Search for the cell housing the specified text and yield its [X, Y] center coordinate. 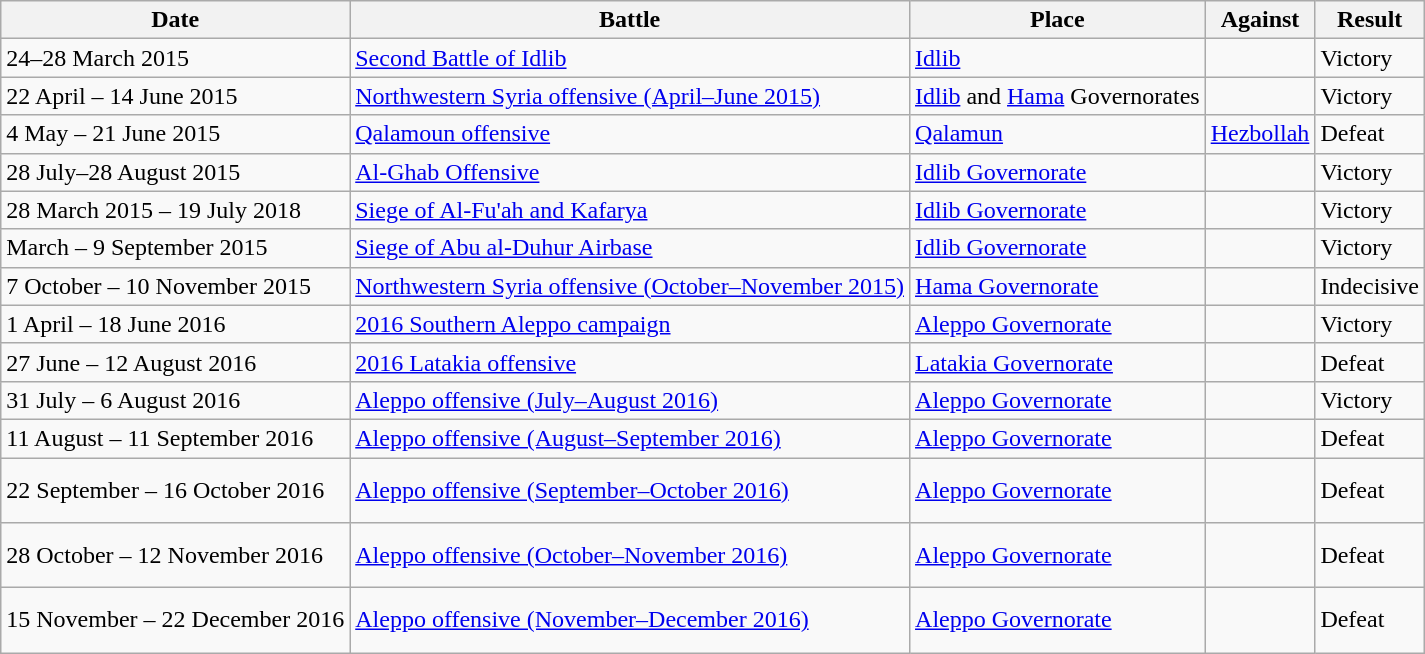
Northwestern Syria offensive (October–November 2015) [630, 286]
4 May – 21 June 2015 [176, 134]
28 March 2015 – 19 July 2018 [176, 210]
Siege of Abu al-Duhur Airbase [630, 248]
24–28 March 2015 [176, 58]
Idlib [1058, 58]
Aleppo offensive (November–December 2016) [630, 620]
1 April – 18 June 2016 [176, 324]
28 October – 12 November 2016 [176, 556]
Al-Ghab Offensive [630, 172]
Aleppo offensive (October–November 2016) [630, 556]
31 July – 6 August 2016 [176, 400]
Qalamun [1058, 134]
Idlib and Hama Governorates [1058, 96]
Against [1260, 20]
Aleppo offensive (July–August 2016) [630, 400]
15 November – 22 December 2016 [176, 620]
Battle [630, 20]
Latakia Governorate [1058, 362]
Aleppo offensive (August–September 2016) [630, 438]
11 August – 11 September 2016 [176, 438]
2016 Latakia offensive [630, 362]
7 October – 10 November 2015 [176, 286]
22 April – 14 June 2015 [176, 96]
Hama Governorate [1058, 286]
Hezbollah [1260, 134]
22 September – 16 October 2016 [176, 490]
Date [176, 20]
Northwestern Syria offensive (April–June 2015) [630, 96]
2016 Southern Aleppo campaign [630, 324]
March – 9 September 2015 [176, 248]
Indecisive [1370, 286]
Place [1058, 20]
27 June – 12 August 2016 [176, 362]
Second Battle of Idlib [630, 58]
Aleppo offensive (September–October 2016) [630, 490]
Result [1370, 20]
Qalamoun offensive [630, 134]
28 July–28 August 2015 [176, 172]
Siege of Al-Fu'ah and Kafarya [630, 210]
